Provide the (X, Y) coordinate of the cell's center where the given text is located.  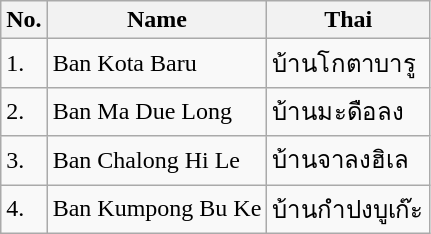
Ban Ma Due Long (157, 112)
4. (24, 208)
3. (24, 160)
บ้านจาลงฮิเล (348, 160)
บ้านมะดือลง (348, 112)
Ban Kumpong Bu Ke (157, 208)
2. (24, 112)
Thai (348, 20)
Ban Kota Baru (157, 64)
บ้านโกตาบารู (348, 64)
Ban Chalong Hi Le (157, 160)
บ้านกำปงบูเก๊ะ (348, 208)
No. (24, 20)
Name (157, 20)
1. (24, 64)
